Detect which cell encompasses the target text, then output its [x, y] center coordinate. 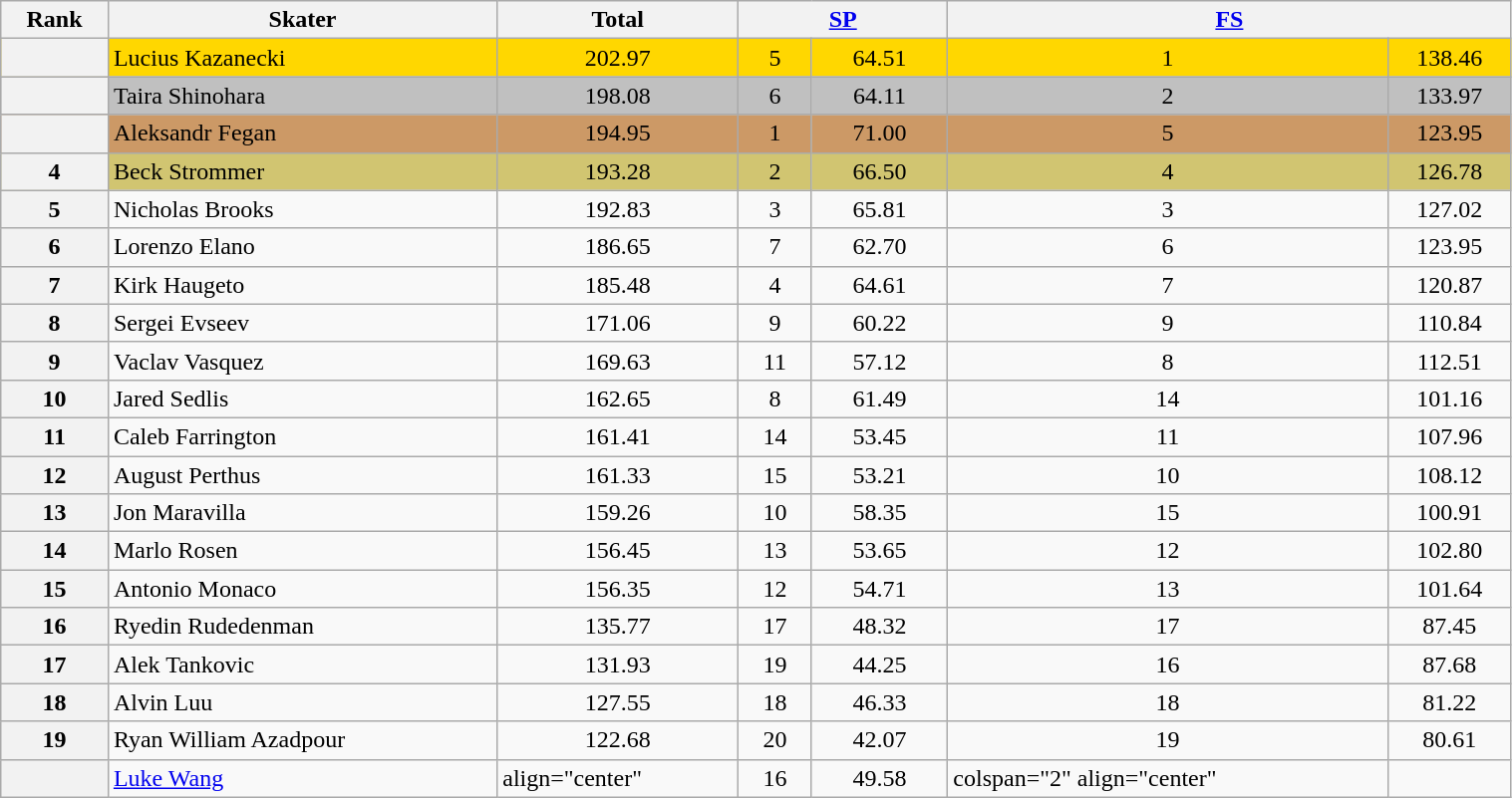
186.65 [618, 247]
42.07 [879, 740]
Luke Wang [302, 778]
169.63 [618, 361]
SP [843, 20]
44.25 [879, 665]
Beck Strommer [302, 171]
127.55 [618, 702]
127.02 [1449, 209]
Lucius Kazanecki [302, 58]
161.33 [618, 475]
100.91 [1449, 513]
57.12 [879, 361]
120.87 [1449, 285]
Nicholas Brooks [302, 209]
171.06 [618, 323]
Sergei Evseev [302, 323]
159.26 [618, 513]
Taira Shinohara [302, 96]
65.81 [879, 209]
133.97 [1449, 96]
202.97 [618, 58]
colspan="2" align="center" [1168, 778]
48.32 [879, 627]
Ryan William Azadpour [302, 740]
46.33 [879, 702]
FS [1230, 20]
53.21 [879, 475]
align="center" [618, 778]
108.12 [1449, 475]
Kirk Haugeto [302, 285]
53.45 [879, 436]
Lorenzo Elano [302, 247]
Alek Tankovic [302, 665]
64.51 [879, 58]
Jared Sedlis [302, 399]
62.70 [879, 247]
Skater [302, 20]
194.95 [618, 133]
Aleksandr Fegan [302, 133]
Vaclav Vasquez [302, 361]
87.45 [1449, 627]
198.08 [618, 96]
Marlo Rosen [302, 551]
193.28 [618, 171]
122.68 [618, 740]
Antonio Monaco [302, 589]
61.49 [879, 399]
53.65 [879, 551]
102.80 [1449, 551]
138.46 [1449, 58]
20 [775, 740]
60.22 [879, 323]
80.61 [1449, 740]
110.84 [1449, 323]
131.93 [618, 665]
185.48 [618, 285]
58.35 [879, 513]
156.45 [618, 551]
Ryedin Rudedenman [302, 627]
August Perthus [302, 475]
66.50 [879, 171]
112.51 [1449, 361]
192.83 [618, 209]
Rank [55, 20]
Alvin Luu [302, 702]
64.11 [879, 96]
156.35 [618, 589]
64.61 [879, 285]
162.65 [618, 399]
Total [618, 20]
126.78 [1449, 171]
81.22 [1449, 702]
101.16 [1449, 399]
87.68 [1449, 665]
Jon Maravilla [302, 513]
49.58 [879, 778]
Caleb Farrington [302, 436]
161.41 [618, 436]
101.64 [1449, 589]
135.77 [618, 627]
107.96 [1449, 436]
71.00 [879, 133]
54.71 [879, 589]
